Return the (x, y) coordinate for the center point of the cell that contains the specified text.  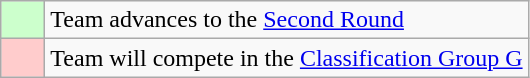
Team advances to the Second Round (286, 20)
Team will compete in the Classification Group G (286, 58)
